For the text-containing cell, return its midpoint in (X, Y) coordinate format. 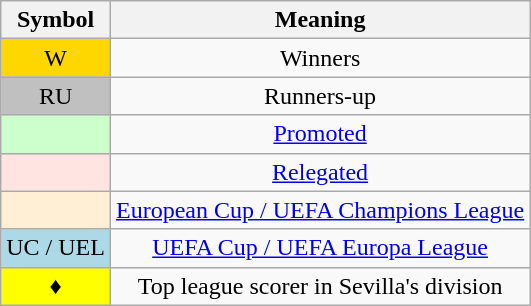
Meaning (320, 20)
Top league scorer in Sevilla's division (320, 286)
♦ (56, 286)
Runners-up (320, 96)
UEFA Cup / UEFA Europa League (320, 248)
Promoted (320, 134)
European Cup / UEFA Champions League (320, 210)
W (56, 58)
UC / UEL (56, 248)
Relegated (320, 172)
RU (56, 96)
Symbol (56, 20)
Winners (320, 58)
